Return [X, Y] of the center of cell containing provided text 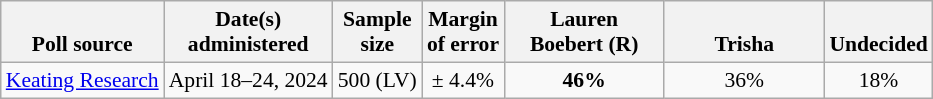
46% [584, 80]
Undecided [878, 32]
Samplesize [378, 32]
± 4.4% [463, 80]
Keating Research [82, 80]
Date(s)administered [248, 32]
LaurenBoebert (R) [584, 32]
Marginof error [463, 32]
500 (LV) [378, 80]
36% [744, 80]
Trisha [744, 32]
April 18–24, 2024 [248, 80]
Poll source [82, 32]
18% [878, 80]
